Pinpoint the cell where the given text exists, returning its [X, Y] midpoint coordinate. 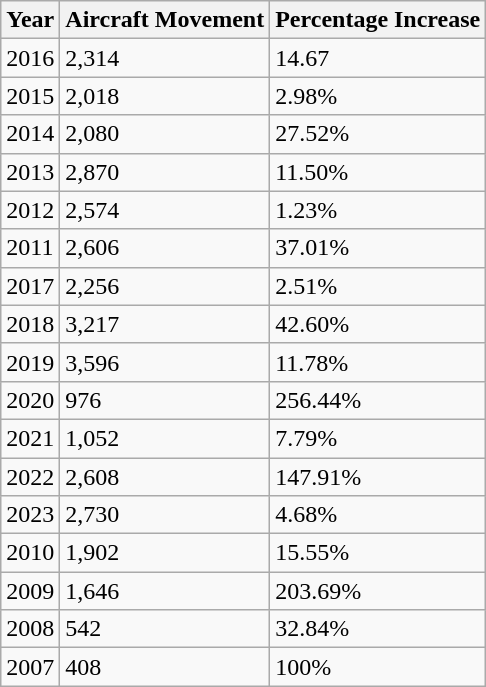
2,256 [165, 286]
2,870 [165, 172]
27.52% [378, 134]
2018 [30, 324]
2008 [30, 629]
1,646 [165, 591]
Year [30, 20]
2,018 [165, 96]
2021 [30, 438]
2,080 [165, 134]
37.01% [378, 248]
2,606 [165, 248]
11.50% [378, 172]
2019 [30, 362]
Aircraft Movement [165, 20]
3,596 [165, 362]
976 [165, 400]
2,608 [165, 477]
2023 [30, 515]
2011 [30, 248]
1,902 [165, 553]
2020 [30, 400]
2013 [30, 172]
147.91% [378, 477]
2015 [30, 96]
256.44% [378, 400]
100% [378, 667]
15.55% [378, 553]
2014 [30, 134]
42.60% [378, 324]
408 [165, 667]
2,574 [165, 210]
2.51% [378, 286]
2.98% [378, 96]
7.79% [378, 438]
2012 [30, 210]
14.67 [378, 58]
2007 [30, 667]
32.84% [378, 629]
2009 [30, 591]
4.68% [378, 515]
2016 [30, 58]
11.78% [378, 362]
Percentage Increase [378, 20]
1.23% [378, 210]
2010 [30, 553]
2017 [30, 286]
203.69% [378, 591]
3,217 [165, 324]
2,730 [165, 515]
1,052 [165, 438]
542 [165, 629]
2022 [30, 477]
2,314 [165, 58]
